Extract the (x, y) coordinate from the center of the cell holding the provided text.  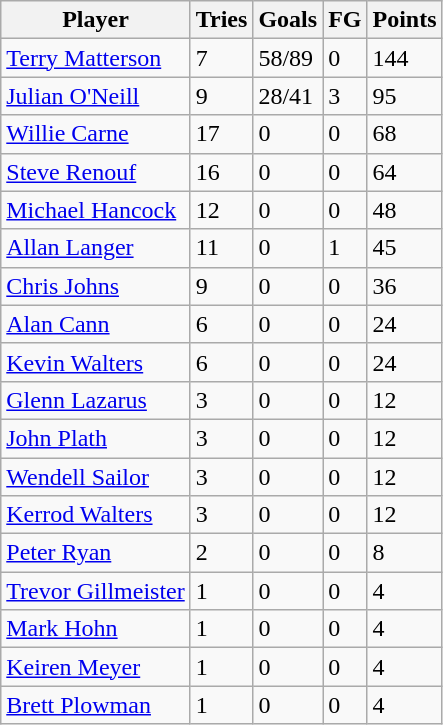
36 (404, 286)
45 (404, 248)
Alan Cann (96, 324)
7 (222, 58)
Kevin Walters (96, 362)
Terry Matterson (96, 58)
11 (222, 248)
Wendell Sailor (96, 477)
Steve Renouf (96, 172)
68 (404, 134)
Points (404, 20)
16 (222, 172)
Keiren Meyer (96, 667)
95 (404, 96)
Tries (222, 20)
Kerrod Walters (96, 515)
Trevor Gillmeister (96, 591)
2 (222, 553)
28/41 (288, 96)
John Plath (96, 438)
58/89 (288, 58)
17 (222, 134)
144 (404, 58)
Willie Carne (96, 134)
Brett Plowman (96, 705)
Michael Hancock (96, 210)
48 (404, 210)
Glenn Lazarus (96, 400)
Goals (288, 20)
64 (404, 172)
Player (96, 20)
Allan Langer (96, 248)
Mark Hohn (96, 629)
8 (404, 553)
Peter Ryan (96, 553)
Julian O'Neill (96, 96)
Chris Johns (96, 286)
FG (345, 20)
